Output the [x, y] coordinate of the center of the cell containing the given text.  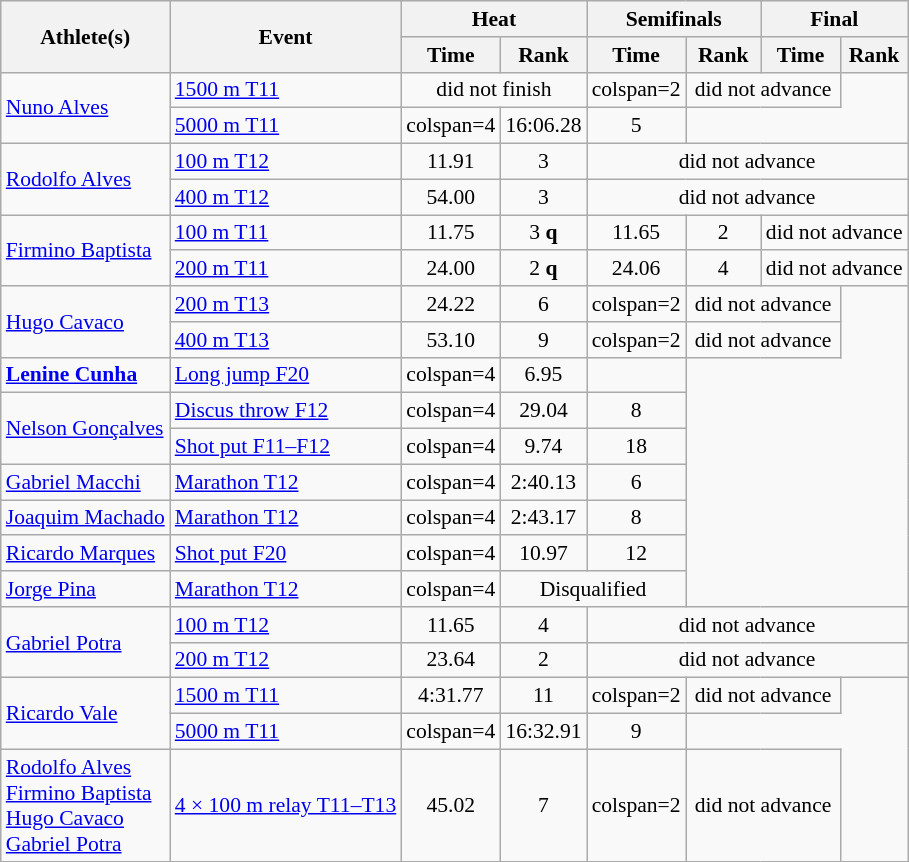
9.74 [543, 447]
400 m T13 [286, 340]
Heat [494, 19]
Shot put F20 [286, 554]
200 m T12 [286, 660]
Rodolfo AlvesFirmino BaptistaHugo CavacoGabriel Potra [86, 805]
29.04 [543, 411]
Ricardo Marques [86, 554]
11 [543, 696]
Shot put F11–F12 [286, 447]
Rodolfo Alves [86, 180]
2:40.13 [543, 482]
24.00 [450, 269]
Athlete(s) [86, 36]
Nelson Gonçalves [86, 428]
10.97 [543, 554]
6.95 [543, 375]
Ricardo Vale [86, 714]
Gabriel Macchi [86, 482]
2 q [543, 269]
11.91 [450, 162]
45.02 [450, 805]
5 [636, 126]
Jorge Pina [86, 589]
7 [543, 805]
3 q [543, 233]
4 × 100 m relay T11–T13 [286, 805]
24.22 [450, 304]
12 [636, 554]
Disqualified [592, 589]
18 [636, 447]
24.06 [636, 269]
Firmino Baptista [86, 250]
2:43.17 [543, 518]
200 m T13 [286, 304]
Semifinals [674, 19]
54.00 [450, 197]
200 m T11 [286, 269]
23.64 [450, 660]
Nuno Alves [86, 108]
100 m T11 [286, 233]
Joaquim Machado [86, 518]
16:06.28 [543, 126]
4:31.77 [450, 696]
11.75 [450, 233]
Event [286, 36]
did not finish [494, 90]
Lenine Cunha [86, 375]
Final [834, 19]
400 m T12 [286, 197]
16:32.91 [543, 732]
Gabriel Potra [86, 642]
Discus throw F12 [286, 411]
53.10 [450, 340]
Hugo Cavaco [86, 322]
Long jump F20 [286, 375]
